Return [x, y] of the center of cell containing provided text 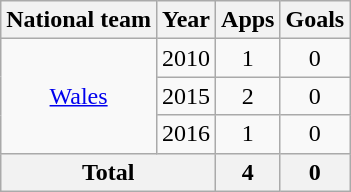
Goals [315, 20]
2015 [186, 96]
2010 [186, 58]
4 [248, 172]
Wales [79, 96]
Year [186, 20]
2 [248, 96]
2016 [186, 134]
Total [108, 172]
Apps [248, 20]
National team [79, 20]
